Return the (X, Y) coordinate for the center point of the cell that contains the specified text.  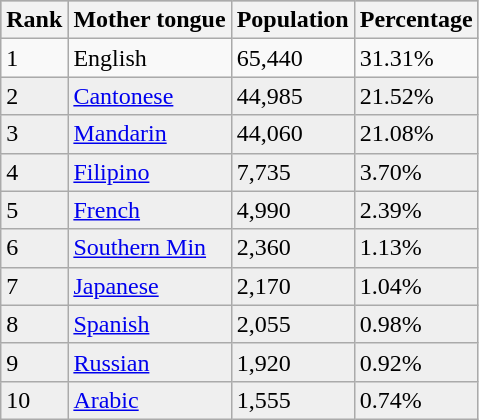
7,735 (292, 172)
44,060 (292, 134)
Rank (34, 20)
1 (34, 58)
0.92% (416, 362)
Mandarin (150, 134)
2,170 (292, 286)
65,440 (292, 58)
3.70% (416, 172)
1.04% (416, 286)
2,360 (292, 248)
31.31% (416, 58)
0.98% (416, 324)
English (150, 58)
6 (34, 248)
2.39% (416, 210)
French (150, 210)
Japanese (150, 286)
8 (34, 324)
2,055 (292, 324)
1,920 (292, 362)
2 (34, 96)
10 (34, 400)
4,990 (292, 210)
0.74% (416, 400)
Percentage (416, 20)
Mother tongue (150, 20)
21.52% (416, 96)
Filipino (150, 172)
21.08% (416, 134)
1,555 (292, 400)
4 (34, 172)
Southern Min (150, 248)
1.13% (416, 248)
3 (34, 134)
7 (34, 286)
Cantonese (150, 96)
44,985 (292, 96)
5 (34, 210)
Arabic (150, 400)
Population (292, 20)
Russian (150, 362)
9 (34, 362)
Spanish (150, 324)
